Provide the (X, Y) coordinate of the cell's center where the given text is located.  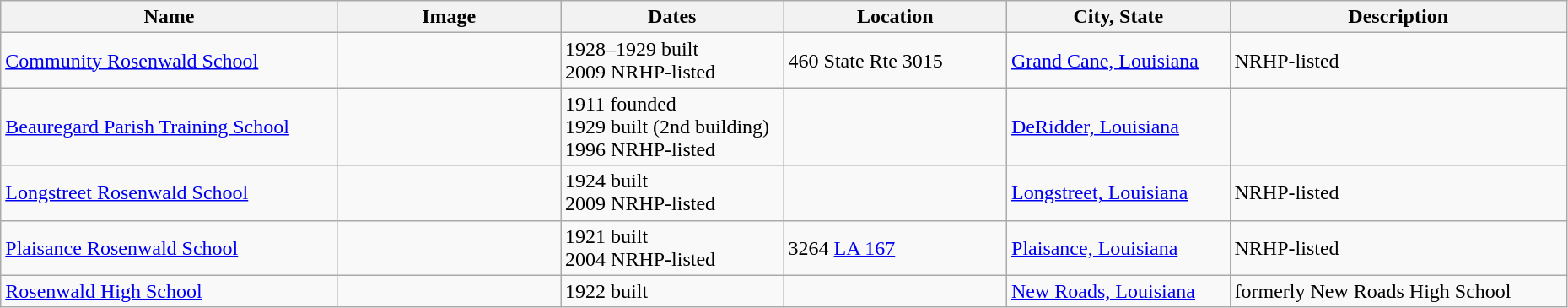
Longstreet, Louisiana (1118, 192)
DeRidder, Louisiana (1118, 127)
3264 LA 167 (895, 248)
Plaisance, Louisiana (1118, 248)
Plaisance Rosenwald School (169, 248)
Beauregard Parish Training School (169, 127)
Name (169, 17)
Longstreet Rosenwald School (169, 192)
Description (1398, 17)
New Roads, Louisiana (1118, 291)
Image (449, 17)
1911 founded1929 built (2nd building)1996 NRHP-listed (672, 127)
Grand Cane, Louisiana (1118, 61)
1928–1929 built2009 NRHP-listed (672, 61)
1921 built2004 NRHP-listed (672, 248)
1922 built (672, 291)
Location (895, 17)
460 State Rte 3015 (895, 61)
City, State (1118, 17)
Dates (672, 17)
Community Rosenwald School (169, 61)
Rosenwald High School (169, 291)
formerly New Roads High School (1398, 291)
1924 built2009 NRHP-listed (672, 192)
